Return (X, Y) of the center of cell containing provided text 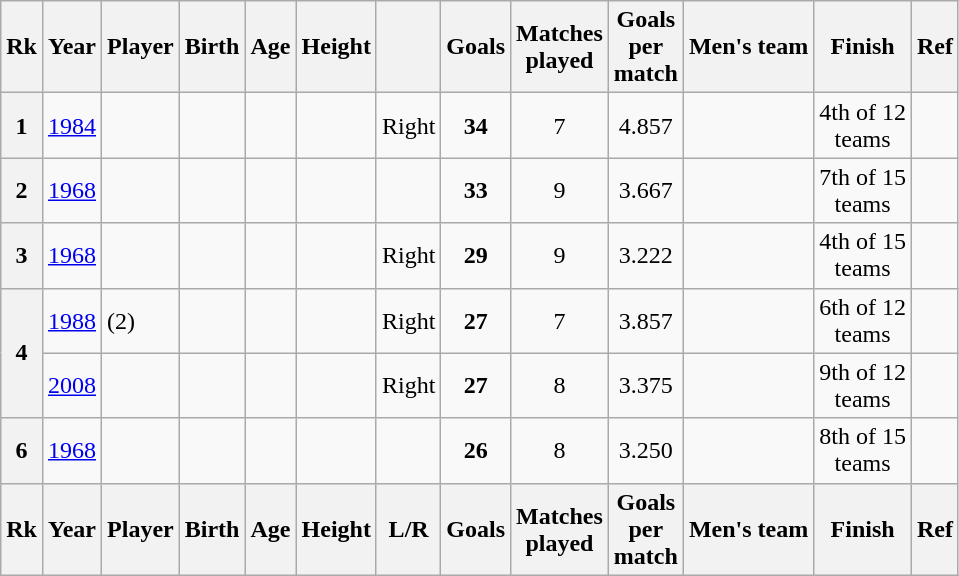
26 (476, 450)
34 (476, 126)
29 (476, 256)
4th of 12teams (863, 126)
4th of 15teams (863, 256)
7th of 15teams (863, 190)
4 (22, 353)
3.375 (646, 386)
(2) (141, 320)
3.250 (646, 450)
3.857 (646, 320)
9th of 12teams (863, 386)
1 (22, 126)
8th of 15teams (863, 450)
2 (22, 190)
L/R (408, 529)
3 (22, 256)
33 (476, 190)
1984 (72, 126)
4.857 (646, 126)
1988 (72, 320)
2008 (72, 386)
6th of 12teams (863, 320)
6 (22, 450)
3.667 (646, 190)
3.222 (646, 256)
